Determine the [X, Y] coordinate at the center of the cell enclosing the given text.  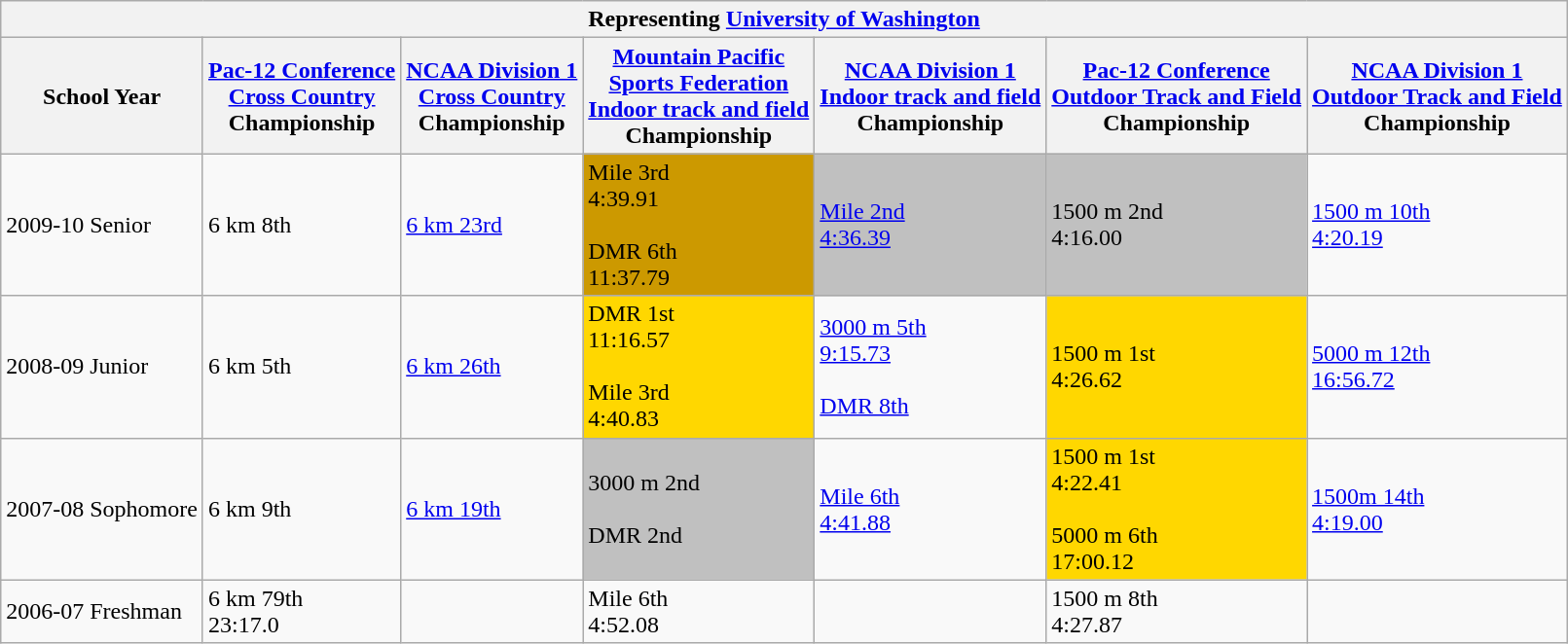
6 km 23rd [492, 225]
Mile 3rd4:39.91DMR 6th11:37.79 [699, 225]
Pac-12 ConferenceCross CountryChampionship [302, 95]
NCAA Division 1Indoor track and fieldChampionship [930, 95]
2007-08 Sophomore [102, 509]
Mountain PacificSports FederationIndoor track and fieldChampionship [699, 95]
6 km 19th [492, 509]
1500 m 2nd4:16.00 [1177, 225]
6 km 5th [302, 367]
NCAA Division 1Cross CountryChampionship [492, 95]
2006-07 Freshman [102, 611]
1500 m 10th4:20.19 [1438, 225]
2009-10 Senior [102, 225]
Mile 6th4:52.08 [699, 611]
6 km 8th [302, 225]
6 km 9th [302, 509]
1500 m 8th4:27.87 [1177, 611]
1500 m 1st4:26.62 [1177, 367]
Mile 2nd4:36.39 [930, 225]
DMR 1st11:16.57Mile 3rd4:40.83 [699, 367]
Mile 6th4:41.88 [930, 509]
Representing University of Washington [784, 19]
5000 m 12th16:56.72 [1438, 367]
3000 m 2ndDMR 2nd [699, 509]
6 km 26th [492, 367]
6 km 79th23:17.0 [302, 611]
3000 m 5th9:15.73DMR 8th [930, 367]
School Year [102, 95]
1500m 14th4:19.00 [1438, 509]
2008-09 Junior [102, 367]
Pac-12 ConferenceOutdoor Track and FieldChampionship [1177, 95]
1500 m 1st4:22.415000 m 6th17:00.12 [1177, 509]
NCAA Division 1Outdoor Track and FieldChampionship [1438, 95]
